Extract the (X, Y) coordinate from the center of the cell holding the provided text.  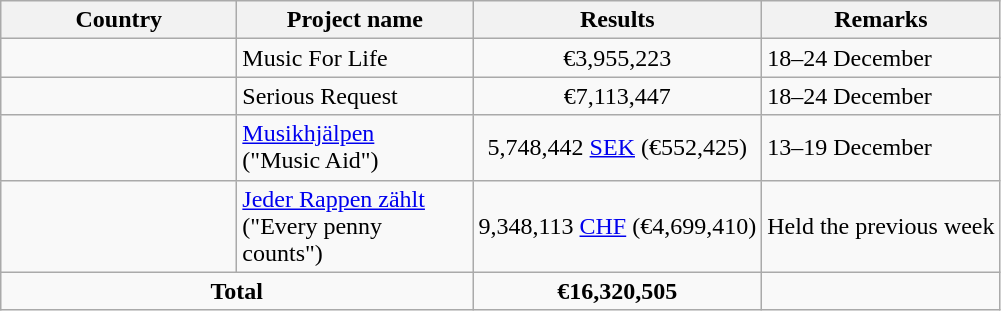
Held the previous week (881, 226)
€16,320,505 (618, 291)
Jeder Rappen zählt("Every penny counts") (355, 226)
13–19 December (881, 148)
Project name (355, 20)
Music For Life (355, 58)
Serious Request (355, 96)
Remarks (881, 20)
Total (237, 291)
€3,955,223 (618, 58)
5,748,442 SEK (€552,425) (618, 148)
9,348,113 CHF (€4,699,410) (618, 226)
Results (618, 20)
€7,113,447 (618, 96)
Country (119, 20)
Musikhjälpen("Music Aid") (355, 148)
